Locate the cell with the specified text and output its (x, y) center coordinate. 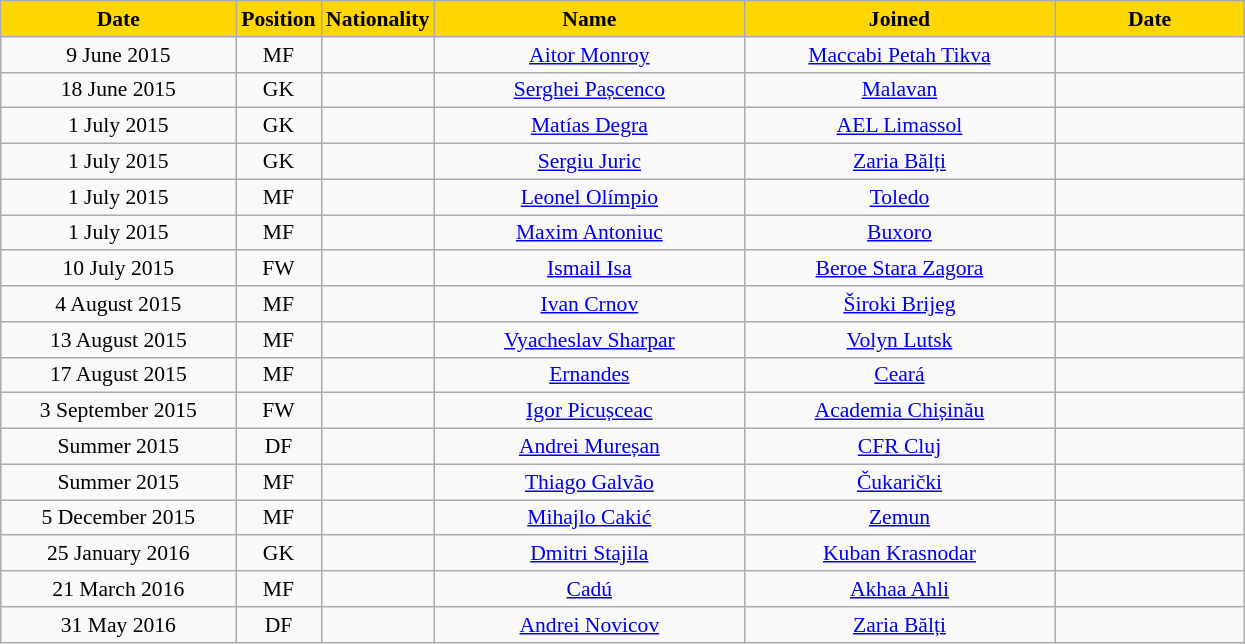
Ernandes (589, 375)
Ivan Crnov (589, 304)
AEL Limassol (899, 126)
Maccabi Petah Tikva (899, 55)
31 May 2016 (118, 625)
3 September 2015 (118, 411)
Toledo (899, 197)
Kuban Krasnodar (899, 554)
Name (589, 19)
Buxoro (899, 233)
Vyacheslav Sharpar (589, 340)
Nationality (378, 19)
4 August 2015 (118, 304)
Zemun (899, 518)
Dmitri Stajila (589, 554)
Serghei Pașcenco (589, 90)
Matías Degra (589, 126)
Aitor Monroy (589, 55)
Mihajlo Cakić (589, 518)
17 August 2015 (118, 375)
Beroe Stara Zagora (899, 269)
Andrei Novicov (589, 625)
Cadú (589, 589)
Andrei Mureșan (589, 447)
Široki Brijeg (899, 304)
Maxim Antoniuc (589, 233)
Akhaa Ahli (899, 589)
21 March 2016 (118, 589)
Čukarički (899, 482)
CFR Cluj (899, 447)
Ismail Isa (589, 269)
9 June 2015 (118, 55)
Volyn Lutsk (899, 340)
5 December 2015 (118, 518)
10 July 2015 (118, 269)
18 June 2015 (118, 90)
Academia Chișinău (899, 411)
Ceará (899, 375)
Thiago Galvão (589, 482)
Position (278, 19)
Igor Picușceac (589, 411)
13 August 2015 (118, 340)
Malavan (899, 90)
Joined (899, 19)
25 January 2016 (118, 554)
Leonel Olímpio (589, 197)
Sergiu Juric (589, 162)
